Scan for the cell matching the given text and deliver its (X, Y) coordinate at center. 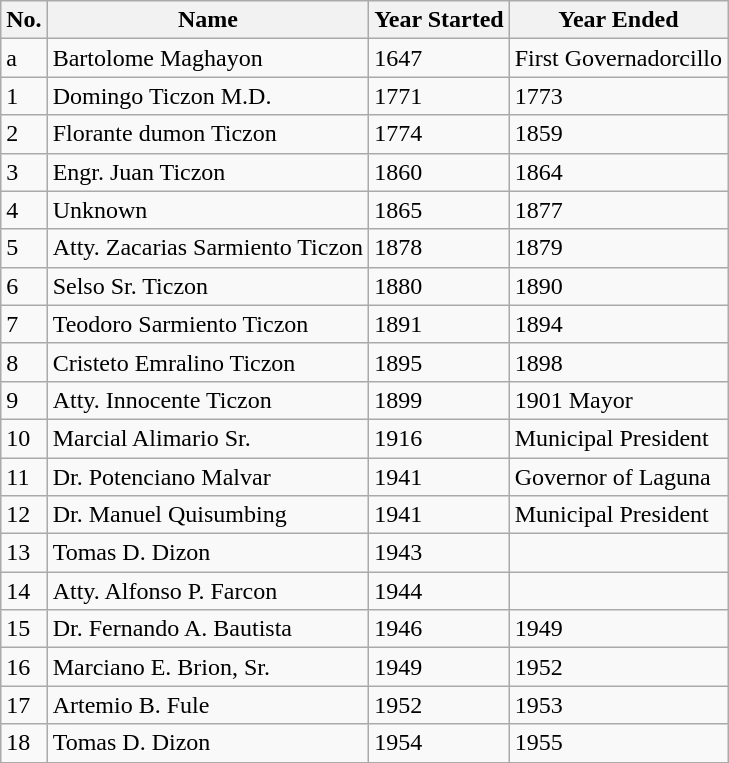
12 (24, 515)
Marcial Alimario Sr. (208, 438)
1954 (440, 743)
1894 (618, 324)
1865 (440, 210)
17 (24, 705)
Cristeto Emralino Ticzon (208, 362)
Dr. Fernando A. Bautista (208, 629)
11 (24, 477)
1955 (618, 743)
1899 (440, 400)
Year Ended (618, 20)
9 (24, 400)
1647 (440, 58)
13 (24, 553)
Atty. Alfonso P. Farcon (208, 591)
1901 Mayor (618, 400)
Artemio B. Fule (208, 705)
1953 (618, 705)
Bartolome Maghayon (208, 58)
a (24, 58)
First Governadorcillo (618, 58)
7 (24, 324)
Florante dumon Ticzon (208, 134)
1916 (440, 438)
Year Started (440, 20)
Atty. Zacarias Sarmiento Ticzon (208, 248)
1860 (440, 172)
Dr. Potenciano Malvar (208, 477)
8 (24, 362)
1880 (440, 286)
1878 (440, 248)
1877 (618, 210)
Governor of Laguna (618, 477)
Unknown (208, 210)
1895 (440, 362)
1943 (440, 553)
15 (24, 629)
4 (24, 210)
Teodoro Sarmiento Ticzon (208, 324)
1859 (618, 134)
Domingo Ticzon M.D. (208, 96)
Selso Sr. Ticzon (208, 286)
Marciano E. Brion, Sr. (208, 667)
3 (24, 172)
1864 (618, 172)
1944 (440, 591)
Dr. Manuel Quisumbing (208, 515)
16 (24, 667)
6 (24, 286)
18 (24, 743)
No. (24, 20)
1 (24, 96)
1890 (618, 286)
Engr. Juan Ticzon (208, 172)
2 (24, 134)
1774 (440, 134)
1891 (440, 324)
1879 (618, 248)
1771 (440, 96)
5 (24, 248)
1773 (618, 96)
Name (208, 20)
1946 (440, 629)
1898 (618, 362)
14 (24, 591)
10 (24, 438)
Atty. Innocente Ticzon (208, 400)
